From the cell containing the given text, extract its center point as [X, Y] coordinate. 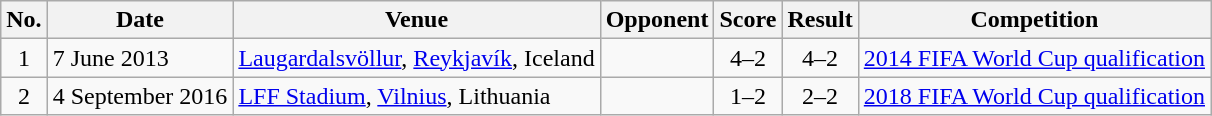
2014 FIFA World Cup qualification [1034, 58]
Laugardalsvöllur, Reykjavík, Iceland [416, 58]
2 [24, 96]
Venue [416, 20]
7 June 2013 [140, 58]
LFF Stadium, Vilnius, Lithuania [416, 96]
Date [140, 20]
1–2 [748, 96]
No. [24, 20]
Result [820, 20]
1 [24, 58]
Opponent [657, 20]
Score [748, 20]
2–2 [820, 96]
4 September 2016 [140, 96]
Competition [1034, 20]
2018 FIFA World Cup qualification [1034, 96]
